Identify which cell holds the provided text, then report its [X, Y] central coordinate. 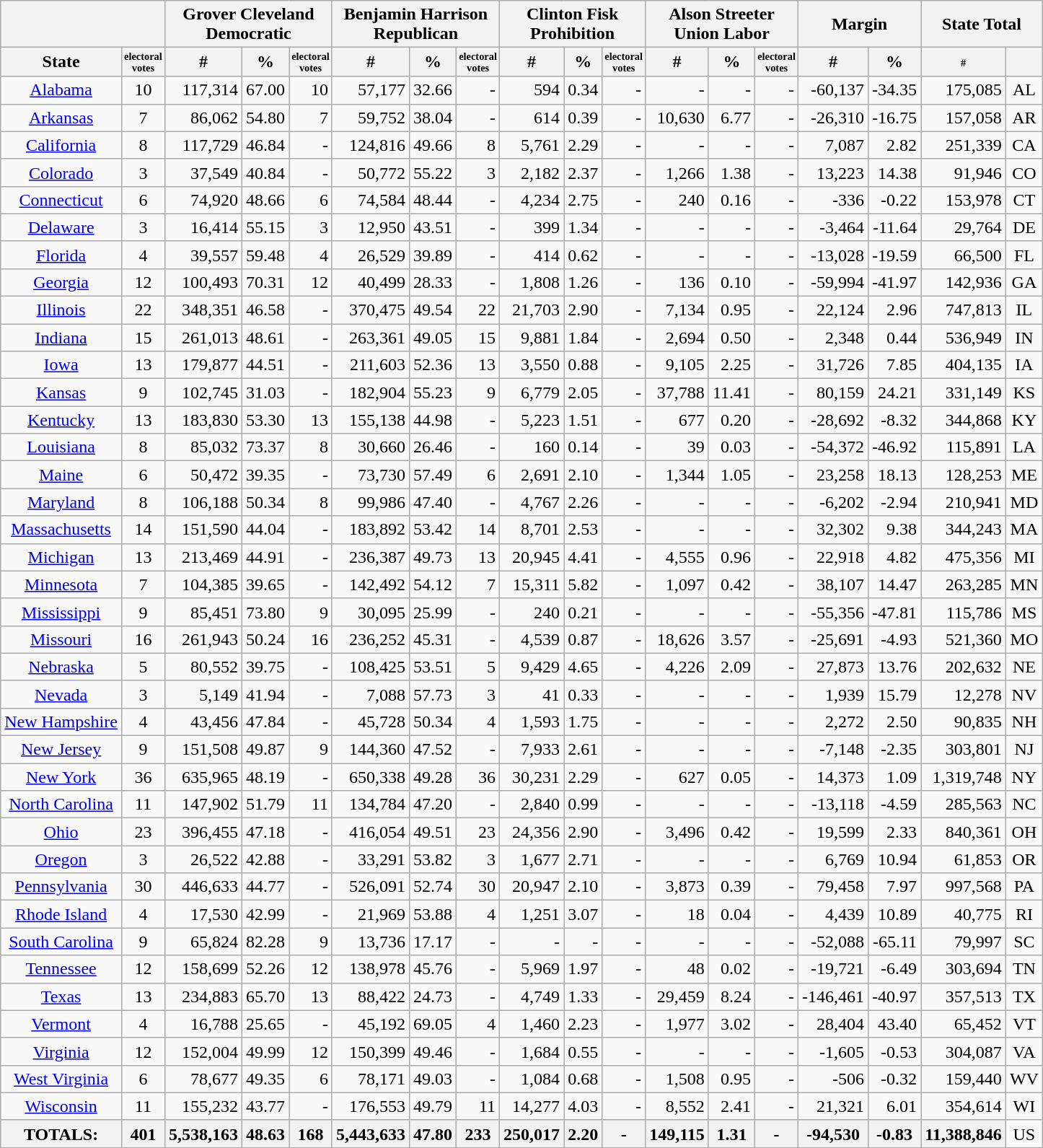
261,943 [203, 639]
1.09 [894, 777]
74,584 [371, 200]
134,784 [371, 805]
73.37 [265, 447]
211,603 [371, 365]
-6.49 [894, 969]
0.87 [583, 639]
40,775 [964, 914]
18,626 [677, 639]
Missouri [61, 639]
85,451 [203, 612]
TX [1024, 996]
OH [1024, 832]
30,095 [371, 612]
1.33 [583, 996]
1,977 [677, 1024]
416,054 [371, 832]
-94,530 [834, 1134]
28.33 [433, 282]
475,356 [964, 557]
67.00 [265, 90]
WV [1024, 1079]
536,949 [964, 338]
47.18 [265, 832]
50,772 [371, 172]
39.35 [265, 475]
3,873 [677, 887]
57.73 [433, 694]
304,087 [964, 1051]
61,853 [964, 859]
44.51 [265, 365]
142,492 [371, 584]
65,452 [964, 1024]
CA [1024, 145]
5,538,163 [203, 1134]
179,877 [203, 365]
39 [677, 447]
7.85 [894, 365]
16,788 [203, 1024]
2,694 [677, 338]
65,824 [203, 942]
54.12 [433, 584]
NY [1024, 777]
91,946 [964, 172]
47.52 [433, 750]
414 [532, 255]
2.25 [731, 365]
Tennessee [61, 969]
79,997 [964, 942]
-54,372 [834, 447]
7,087 [834, 145]
45,192 [371, 1024]
3,496 [677, 832]
-25,691 [834, 639]
-28,692 [834, 420]
2.23 [583, 1024]
404,135 [964, 365]
-16.75 [894, 118]
49.28 [433, 777]
-8.32 [894, 420]
26.46 [433, 447]
-52,088 [834, 942]
TN [1024, 969]
42.88 [265, 859]
2.26 [583, 502]
41 [532, 694]
344,868 [964, 420]
-146,461 [834, 996]
18.13 [894, 475]
0.14 [583, 447]
0.04 [731, 914]
43,456 [203, 722]
54.80 [265, 118]
7,088 [371, 694]
ME [1024, 475]
53.88 [433, 914]
9,105 [677, 365]
117,314 [203, 90]
Maryland [61, 502]
635,965 [203, 777]
North Carolina [61, 805]
128,253 [964, 475]
0.68 [583, 1079]
1,593 [532, 722]
26,529 [371, 255]
21,703 [532, 310]
0.55 [583, 1051]
Maine [61, 475]
-13,118 [834, 805]
-506 [834, 1079]
46.84 [265, 145]
55.15 [265, 227]
22,124 [834, 310]
49.99 [265, 1051]
357,513 [964, 996]
31.03 [265, 393]
59.48 [265, 255]
12,950 [371, 227]
7,933 [532, 750]
100,493 [203, 282]
OR [1024, 859]
16,414 [203, 227]
Kentucky [61, 420]
53.30 [265, 420]
1,508 [677, 1079]
53.82 [433, 859]
104,385 [203, 584]
66,500 [964, 255]
New York [61, 777]
263,285 [964, 584]
-1,605 [834, 1051]
KS [1024, 393]
-7,148 [834, 750]
-0.22 [894, 200]
49.51 [433, 832]
West Virginia [61, 1079]
43.77 [265, 1106]
-59,994 [834, 282]
AL [1024, 90]
California [61, 145]
2,691 [532, 475]
26,522 [203, 859]
115,786 [964, 612]
0.50 [731, 338]
Georgia [61, 282]
-40.97 [894, 996]
State Total [982, 25]
IA [1024, 365]
3.02 [731, 1024]
250,017 [532, 1134]
SC [1024, 942]
4,767 [532, 502]
80,159 [834, 393]
49.54 [433, 310]
14.47 [894, 584]
0.96 [731, 557]
Pennsylvania [61, 887]
19,599 [834, 832]
55.23 [433, 393]
9,881 [532, 338]
New Hampshire [61, 722]
1.31 [731, 1134]
37,549 [203, 172]
Ohio [61, 832]
1.26 [583, 282]
2.71 [583, 859]
0.02 [731, 969]
117,729 [203, 145]
73.80 [265, 612]
157,058 [964, 118]
15,311 [532, 584]
Louisiana [61, 447]
4.82 [894, 557]
997,568 [964, 887]
43.51 [433, 227]
9.38 [894, 530]
50,472 [203, 475]
44.04 [265, 530]
11,388,846 [964, 1134]
2,348 [834, 338]
Colorado [61, 172]
Arkansas [61, 118]
13.76 [894, 667]
10.94 [894, 859]
236,252 [371, 639]
49.73 [433, 557]
82.28 [265, 942]
136 [677, 282]
4,749 [532, 996]
46.58 [265, 310]
3,550 [532, 365]
5,149 [203, 694]
10,630 [677, 118]
57.49 [433, 475]
IL [1024, 310]
FL [1024, 255]
1,460 [532, 1024]
348,351 [203, 310]
Connecticut [61, 200]
1,684 [532, 1051]
Oregon [61, 859]
13,736 [371, 942]
23,258 [834, 475]
159,440 [964, 1079]
20,945 [532, 557]
-65.11 [894, 942]
49.66 [433, 145]
90,835 [964, 722]
-60,137 [834, 90]
1,266 [677, 172]
401 [143, 1134]
25.65 [265, 1024]
627 [677, 777]
-4.93 [894, 639]
1.84 [583, 338]
6,779 [532, 393]
0.99 [583, 805]
176,553 [371, 1106]
4.03 [583, 1106]
13,223 [834, 172]
South Carolina [61, 942]
Michigan [61, 557]
Indiana [61, 338]
0.33 [583, 694]
0.88 [583, 365]
182,904 [371, 393]
396,455 [203, 832]
IN [1024, 338]
8.24 [731, 996]
251,339 [964, 145]
4,234 [532, 200]
VA [1024, 1051]
175,085 [964, 90]
20,947 [532, 887]
Delaware [61, 227]
-47.81 [894, 612]
38,107 [834, 584]
73,730 [371, 475]
CT [1024, 200]
4,539 [532, 639]
NV [1024, 694]
8,701 [532, 530]
2.05 [583, 393]
213,469 [203, 557]
Wisconsin [61, 1106]
4,555 [677, 557]
NH [1024, 722]
PA [1024, 887]
48.63 [265, 1134]
Nevada [61, 694]
1.51 [583, 420]
51.79 [265, 805]
151,590 [203, 530]
-6,202 [834, 502]
49.35 [265, 1079]
State [61, 62]
1.38 [731, 172]
9,429 [532, 667]
155,138 [371, 420]
Grover ClevelandDemocratic [248, 25]
VT [1024, 1024]
446,633 [203, 887]
78,171 [371, 1079]
5,223 [532, 420]
106,188 [203, 502]
TOTALS: [61, 1134]
57,177 [371, 90]
Margin [860, 25]
14.38 [894, 172]
4.65 [583, 667]
40,499 [371, 282]
12,278 [964, 694]
48 [677, 969]
7,134 [677, 310]
NC [1024, 805]
-41.97 [894, 282]
43.40 [894, 1024]
25.99 [433, 612]
48.19 [265, 777]
69.05 [433, 1024]
49.05 [433, 338]
2.50 [894, 722]
39,557 [203, 255]
28,404 [834, 1024]
MA [1024, 530]
Illinois [61, 310]
17.17 [433, 942]
160 [532, 447]
2.61 [583, 750]
0.44 [894, 338]
2,840 [532, 805]
49.46 [433, 1051]
30,660 [371, 447]
50.24 [265, 639]
Virginia [61, 1051]
0.34 [583, 90]
-3,464 [834, 227]
614 [532, 118]
158,699 [203, 969]
3.07 [583, 914]
1,808 [532, 282]
Rhode Island [61, 914]
55.22 [433, 172]
48.44 [433, 200]
78,677 [203, 1079]
GA [1024, 282]
-0.83 [894, 1134]
30,231 [532, 777]
0.10 [731, 282]
2.82 [894, 145]
53.42 [433, 530]
Alson StreeterUnion Labor [722, 25]
US [1024, 1134]
-4.59 [894, 805]
168 [311, 1134]
24.73 [433, 996]
124,816 [371, 145]
2.33 [894, 832]
47.80 [433, 1134]
-55,356 [834, 612]
285,563 [964, 805]
Vermont [61, 1024]
Texas [61, 996]
0.16 [731, 200]
153,978 [964, 200]
303,801 [964, 750]
0.21 [583, 612]
44.91 [265, 557]
LA [1024, 447]
1.97 [583, 969]
52.26 [265, 969]
-26,310 [834, 118]
10.89 [894, 914]
-0.32 [894, 1079]
24,356 [532, 832]
4.41 [583, 557]
2.09 [731, 667]
NJ [1024, 750]
-19,721 [834, 969]
Iowa [61, 365]
5,761 [532, 145]
526,091 [371, 887]
-2.94 [894, 502]
202,632 [964, 667]
MN [1024, 584]
303,694 [964, 969]
MD [1024, 502]
234,883 [203, 996]
-34.35 [894, 90]
KY [1024, 420]
21,321 [834, 1106]
521,360 [964, 639]
47.20 [433, 805]
44.77 [265, 887]
53.51 [433, 667]
45.31 [433, 639]
65.70 [265, 996]
-11.64 [894, 227]
29,764 [964, 227]
70.31 [265, 282]
1,677 [532, 859]
2.75 [583, 200]
1.75 [583, 722]
40.84 [265, 172]
142,936 [964, 282]
-13,028 [834, 255]
261,013 [203, 338]
47.84 [265, 722]
2,182 [532, 172]
17,530 [203, 914]
88,422 [371, 996]
747,813 [964, 310]
Florida [61, 255]
NE [1024, 667]
236,387 [371, 557]
233 [478, 1134]
150,399 [371, 1051]
15.79 [894, 694]
79,458 [834, 887]
32,302 [834, 530]
33,291 [371, 859]
24.21 [894, 393]
Massachusetts [61, 530]
144,360 [371, 750]
45,728 [371, 722]
370,475 [371, 310]
5,969 [532, 969]
183,892 [371, 530]
37,788 [677, 393]
2.37 [583, 172]
42.99 [265, 914]
-336 [834, 200]
-46.92 [894, 447]
147,902 [203, 805]
21,969 [371, 914]
18 [677, 914]
-19.59 [894, 255]
CO [1024, 172]
155,232 [203, 1106]
0.03 [731, 447]
2.20 [583, 1134]
0.05 [731, 777]
-0.53 [894, 1051]
86,062 [203, 118]
1,344 [677, 475]
45.76 [433, 969]
2.96 [894, 310]
2.53 [583, 530]
11.41 [731, 393]
1,084 [532, 1079]
650,338 [371, 777]
49.87 [265, 750]
31,726 [834, 365]
0.20 [731, 420]
MS [1024, 612]
7.97 [894, 887]
52.74 [433, 887]
44.98 [433, 420]
85,032 [203, 447]
1,251 [532, 914]
99,986 [371, 502]
RI [1024, 914]
108,425 [371, 667]
399 [532, 227]
49.79 [433, 1106]
594 [532, 90]
344,243 [964, 530]
Mississippi [61, 612]
Clinton FiskProhibition [573, 25]
MI [1024, 557]
263,361 [371, 338]
Minnesota [61, 584]
DE [1024, 227]
39.89 [433, 255]
6.77 [731, 118]
48.66 [265, 200]
32.66 [433, 90]
152,004 [203, 1051]
22,918 [834, 557]
2.41 [731, 1106]
115,891 [964, 447]
59,752 [371, 118]
14,277 [532, 1106]
210,941 [964, 502]
-2.35 [894, 750]
27,873 [834, 667]
5,443,633 [371, 1134]
52.36 [433, 365]
6.01 [894, 1106]
1,939 [834, 694]
138,978 [371, 969]
38.04 [433, 118]
29,459 [677, 996]
1.34 [583, 227]
6,769 [834, 859]
354,614 [964, 1106]
5.82 [583, 584]
102,745 [203, 393]
Nebraska [61, 667]
1,319,748 [964, 777]
New Jersey [61, 750]
183,830 [203, 420]
Kansas [61, 393]
WI [1024, 1106]
1,097 [677, 584]
151,508 [203, 750]
49.03 [433, 1079]
14,373 [834, 777]
MO [1024, 639]
677 [677, 420]
Benjamin HarrisonRepublican [415, 25]
2,272 [834, 722]
3.57 [731, 639]
Alabama [61, 90]
41.94 [265, 694]
AR [1024, 118]
0.62 [583, 255]
149,115 [677, 1134]
840,361 [964, 832]
331,149 [964, 393]
39.75 [265, 667]
74,920 [203, 200]
80,552 [203, 667]
1.05 [731, 475]
47.40 [433, 502]
4,439 [834, 914]
48.61 [265, 338]
8,552 [677, 1106]
39.65 [265, 584]
4,226 [677, 667]
